Search for the cell housing the specified text and yield its [x, y] center coordinate. 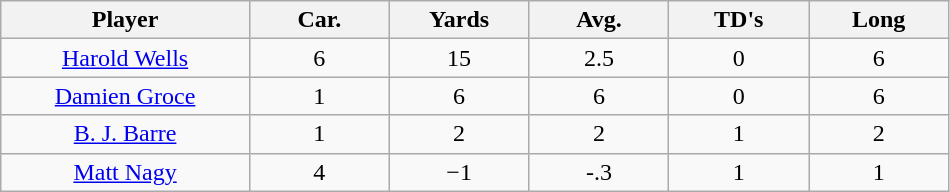
Damien Groce [126, 96]
Yards [459, 20]
Car. [319, 20]
2.5 [599, 58]
-.3 [599, 172]
Player [126, 20]
TD's [739, 20]
B. J. Barre [126, 134]
Avg. [599, 20]
Matt Nagy [126, 172]
−1 [459, 172]
15 [459, 58]
Long [879, 20]
4 [319, 172]
Harold Wells [126, 58]
